Find where the given text appears and provide that cell's center as (x, y) coordinate. 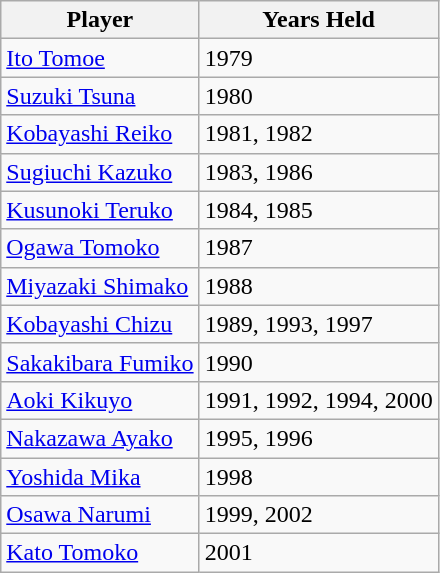
1999, 2002 (318, 515)
Nakazawa Ayako (100, 438)
1990 (318, 362)
Suzuki Tsuna (100, 96)
Osawa Narumi (100, 515)
Sugiuchi Kazuko (100, 172)
1981, 1982 (318, 134)
Sakakibara Fumiko (100, 362)
1995, 1996 (318, 438)
Years Held (318, 20)
Player (100, 20)
2001 (318, 553)
Miyazaki Shimako (100, 286)
1989, 1993, 1997 (318, 324)
Ito Tomoe (100, 58)
Kobayashi Chizu (100, 324)
1988 (318, 286)
1984, 1985 (318, 210)
Kusunoki Teruko (100, 210)
Aoki Kikuyo (100, 400)
1979 (318, 58)
1980 (318, 96)
Kato Tomoko (100, 553)
1998 (318, 477)
Kobayashi Reiko (100, 134)
1983, 1986 (318, 172)
1987 (318, 248)
Yoshida Mika (100, 477)
1991, 1992, 1994, 2000 (318, 400)
Ogawa Tomoko (100, 248)
